From the cell containing the given text, extract its center point as (x, y) coordinate. 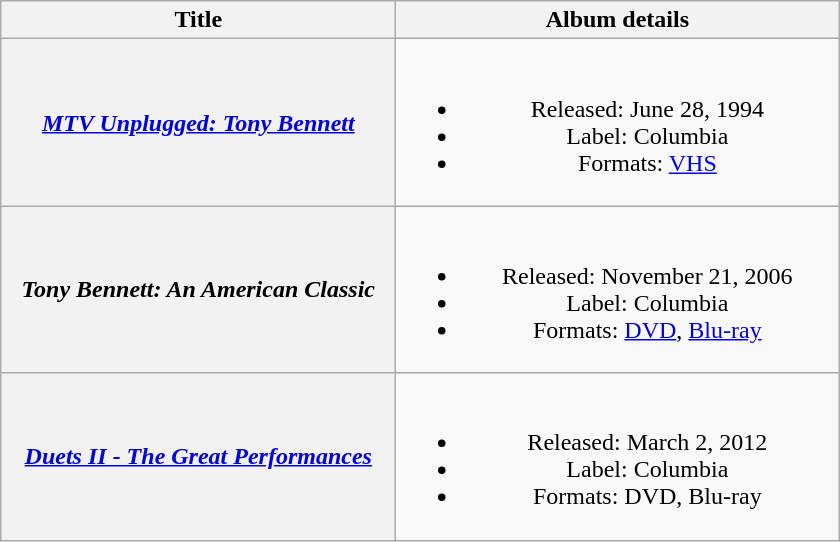
Released: November 21, 2006Label: ColumbiaFormats: DVD, Blu-ray (618, 290)
Album details (618, 20)
Tony Bennett: An American Classic (198, 290)
Released: June 28, 1994Label: ColumbiaFormats: VHS (618, 122)
Released: March 2, 2012Label: ColumbiaFormats: DVD, Blu-ray (618, 456)
MTV Unplugged: Tony Bennett (198, 122)
Duets II - The Great Performances (198, 456)
Title (198, 20)
